Provide the (x, y) coordinate of the cell's center where the given text is located.  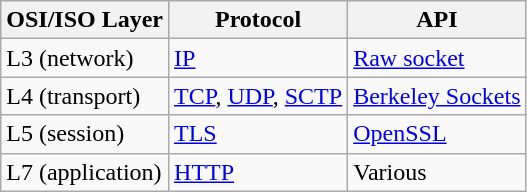
TCP, UDP, SCTP (258, 96)
L7 (application) (85, 172)
OSI/ISO Layer (85, 20)
TLS (258, 134)
Various (437, 172)
API (437, 20)
Raw socket (437, 58)
OpenSSL (437, 134)
Berkeley Sockets (437, 96)
Protocol (258, 20)
L3 (network) (85, 58)
L5 (session) (85, 134)
HTTP (258, 172)
IP (258, 58)
L4 (transport) (85, 96)
